For the text-containing cell, return its midpoint in [x, y] coordinate format. 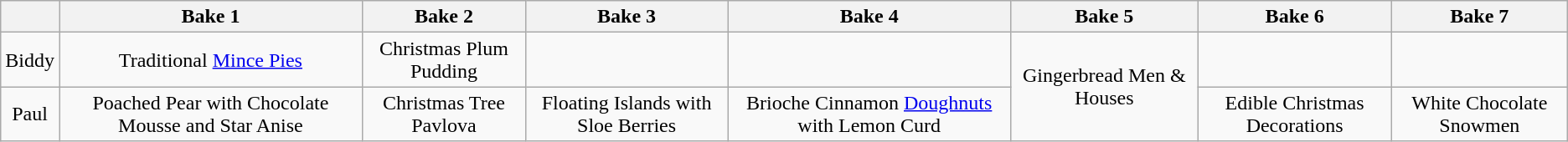
Bake 6 [1295, 17]
Edible Christmas Decorations [1295, 114]
Bake 3 [627, 17]
Bake 5 [1104, 17]
Bake 1 [210, 17]
Poached Pear with Chocolate Mousse and Star Anise [210, 114]
Bake 4 [869, 17]
Christmas Plum Pudding [444, 60]
Biddy [30, 60]
Paul [30, 114]
Bake 7 [1479, 17]
Brioche Cinnamon Doughnuts with Lemon Curd [869, 114]
White Chocolate Snowmen [1479, 114]
Gingerbread Men & Houses [1104, 87]
Bake 2 [444, 17]
Floating Islands with Sloe Berries [627, 114]
Traditional Mince Pies [210, 60]
Christmas Tree Pavlova [444, 114]
